From the cell containing the given text, extract its center point as (x, y) coordinate. 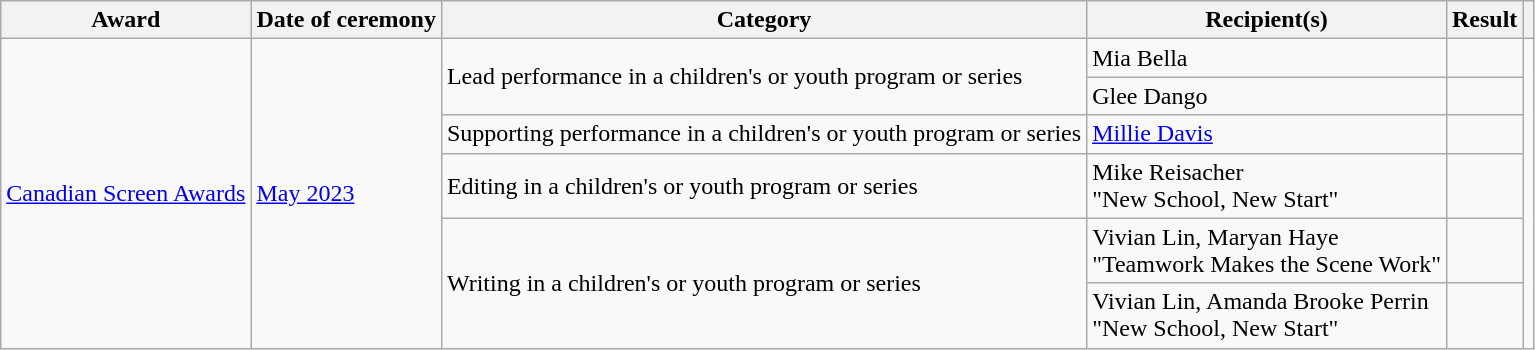
Millie Davis (1267, 134)
Result (1484, 20)
Supporting performance in a children's or youth program or series (764, 134)
Editing in a children's or youth program or series (764, 186)
Vivian Lin, Maryan Haye"Teamwork Makes the Scene Work" (1267, 250)
Recipient(s) (1267, 20)
Mia Bella (1267, 58)
Award (126, 20)
Canadian Screen Awards (126, 194)
Glee Dango (1267, 96)
Lead performance in a children's or youth program or series (764, 77)
Vivian Lin, Amanda Brooke Perrin"New School, New Start" (1267, 316)
Date of ceremony (346, 20)
May 2023 (346, 194)
Mike Reisacher"New School, New Start" (1267, 186)
Writing in a children's or youth program or series (764, 283)
Category (764, 20)
